Provide the [x, y] coordinate of the cell's center where the given text is located.  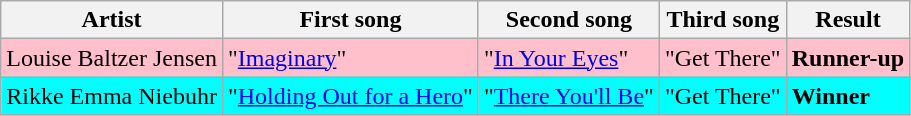
Third song [722, 20]
Louise Baltzer Jensen [112, 58]
"There You'll Be" [568, 96]
First song [350, 20]
Runner-up [848, 58]
"Imaginary" [350, 58]
Result [848, 20]
Rikke Emma Niebuhr [112, 96]
Winner [848, 96]
Second song [568, 20]
"In Your Eyes" [568, 58]
Artist [112, 20]
"Holding Out for a Hero" [350, 96]
